Search for the cell housing the specified text and yield its [X, Y] center coordinate. 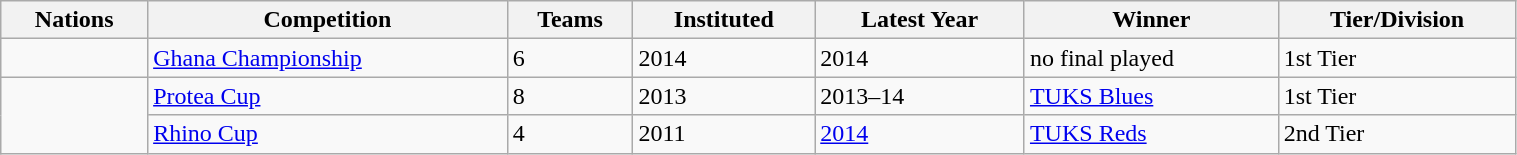
TUKS Blues [1151, 96]
Instituted [724, 20]
Tier/Division [1397, 20]
Ghana Championship [328, 58]
TUKS Reds [1151, 134]
2nd Tier [1397, 134]
Winner [1151, 20]
2013–14 [920, 96]
Teams [570, 20]
Nations [74, 20]
Competition [328, 20]
2013 [724, 96]
Rhino Cup [328, 134]
no final played [1151, 58]
4 [570, 134]
Protea Cup [328, 96]
6 [570, 58]
8 [570, 96]
2011 [724, 134]
Latest Year [920, 20]
